Detect which cell encompasses the target text, then output its [x, y] center coordinate. 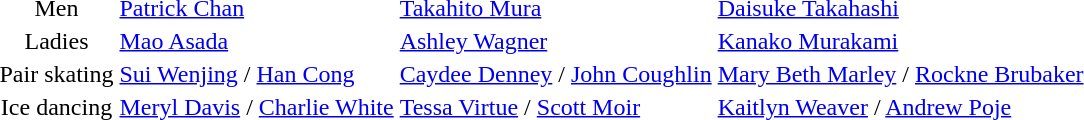
Caydee Denney / John Coughlin [556, 74]
Sui Wenjing / Han Cong [256, 74]
Mao Asada [256, 41]
Ashley Wagner [556, 41]
